Output the (x, y) coordinate of the center of the cell containing the given text.  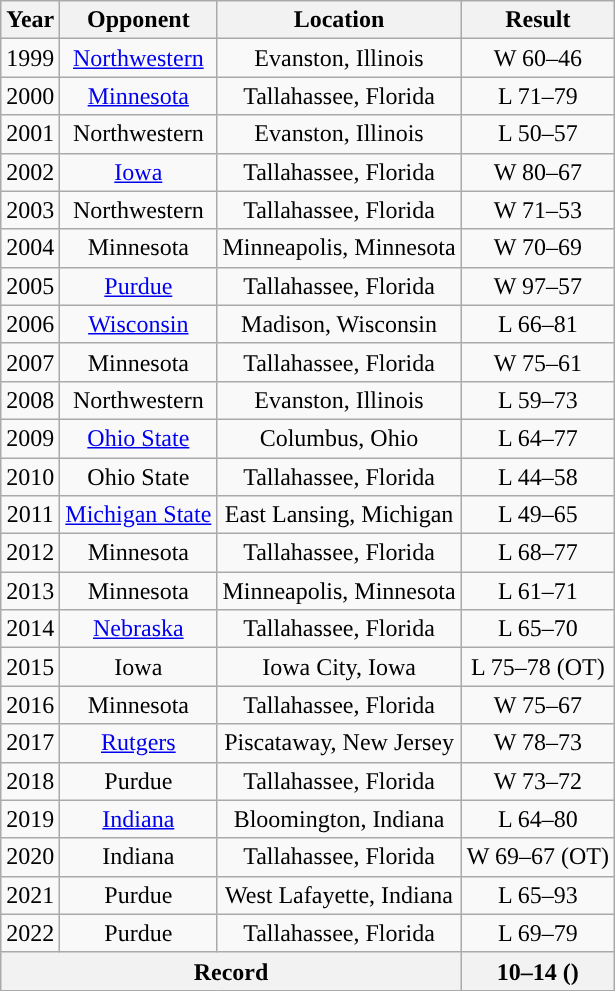
10–14 () (538, 971)
W 70–69 (538, 248)
Year (30, 20)
W 75–67 (538, 705)
2020 (30, 857)
Rutgers (138, 743)
2013 (30, 591)
2009 (30, 438)
W 75–61 (538, 362)
2018 (30, 781)
2005 (30, 286)
L 68–77 (538, 553)
Michigan State (138, 515)
2019 (30, 819)
W 60–46 (538, 58)
L 49–65 (538, 515)
W 78–73 (538, 743)
2001 (30, 134)
Columbus, Ohio (339, 438)
Bloomington, Indiana (339, 819)
Piscataway, New Jersey (339, 743)
2021 (30, 895)
2008 (30, 400)
2017 (30, 743)
Wisconsin (138, 324)
L 59–73 (538, 400)
2022 (30, 933)
2007 (30, 362)
Result (538, 20)
2012 (30, 553)
2010 (30, 477)
1999 (30, 58)
Madison, Wisconsin (339, 324)
W 73–72 (538, 781)
Location (339, 20)
L 64–80 (538, 819)
2002 (30, 172)
West Lafayette, Indiana (339, 895)
2000 (30, 96)
2006 (30, 324)
L 61–71 (538, 591)
W 71–53 (538, 210)
L 65–93 (538, 895)
Record (231, 971)
L 75–78 (OT) (538, 667)
2003 (30, 210)
2014 (30, 629)
2011 (30, 515)
2016 (30, 705)
L 50–57 (538, 134)
2004 (30, 248)
L 65–70 (538, 629)
2015 (30, 667)
L 66–81 (538, 324)
L 69–79 (538, 933)
W 97–57 (538, 286)
East Lansing, Michigan (339, 515)
L 44–58 (538, 477)
L 71–79 (538, 96)
Nebraska (138, 629)
Opponent (138, 20)
L 64–77 (538, 438)
W 69–67 (OT) (538, 857)
W 80–67 (538, 172)
Iowa City, Iowa (339, 667)
